Capture the cell that displays the provided text and extract its [X, Y] central coordinate. 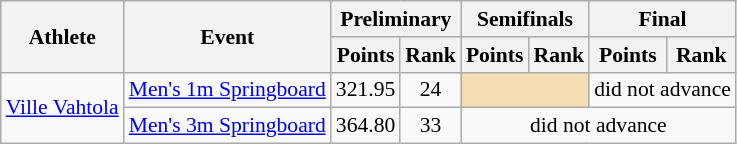
Men's 3m Springboard [228, 126]
321.95 [366, 90]
Event [228, 36]
Athlete [62, 36]
Ville Vahtola [62, 108]
Preliminary [396, 19]
24 [430, 90]
Men's 1m Springboard [228, 90]
Final [662, 19]
364.80 [366, 126]
Semifinals [525, 19]
33 [430, 126]
